Capture the cell that displays the provided text and extract its (x, y) central coordinate. 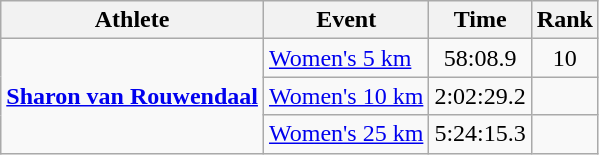
Women's 5 km (346, 58)
Sharon van Rouwendaal (132, 96)
Women's 10 km (346, 96)
10 (564, 58)
Rank (564, 20)
Athlete (132, 20)
58:08.9 (480, 58)
Event (346, 20)
5:24:15.3 (480, 134)
2:02:29.2 (480, 96)
Women's 25 km (346, 134)
Time (480, 20)
